Pinpoint the cell where the given text exists, returning its (X, Y) midpoint coordinate. 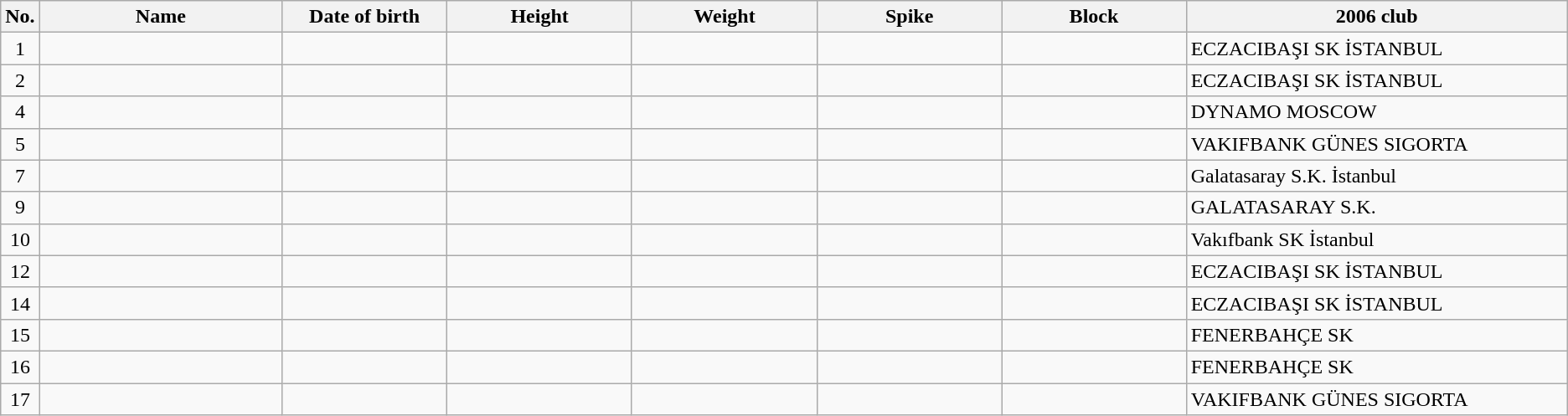
DYNAMO MOSCOW (1377, 112)
14 (20, 303)
No. (20, 17)
GALATASARAY S.K. (1377, 208)
15 (20, 335)
Date of birth (365, 17)
Spike (909, 17)
Galatasaray S.K. İstanbul (1377, 176)
Height (539, 17)
2 (20, 80)
Vakıfbank SK İstanbul (1377, 239)
4 (20, 112)
10 (20, 239)
5 (20, 144)
17 (20, 399)
7 (20, 176)
9 (20, 208)
Weight (724, 17)
Name (161, 17)
16 (20, 367)
12 (20, 271)
Block (1094, 17)
1 (20, 49)
2006 club (1377, 17)
